Provide the (X, Y) coordinate of the cell's center where the given text is located.  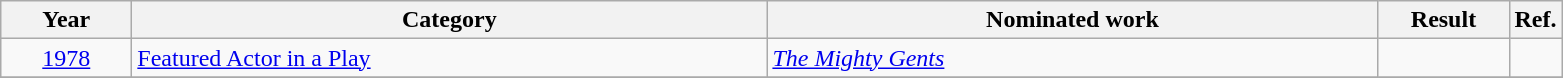
Year (66, 20)
Category (450, 20)
Featured Actor in a Play (450, 58)
Ref. (1536, 20)
Result (1444, 20)
Nominated work (1072, 20)
The Mighty Gents (1072, 58)
1978 (66, 58)
